Determine the [X, Y] coordinate at the center of the cell enclosing the given text.  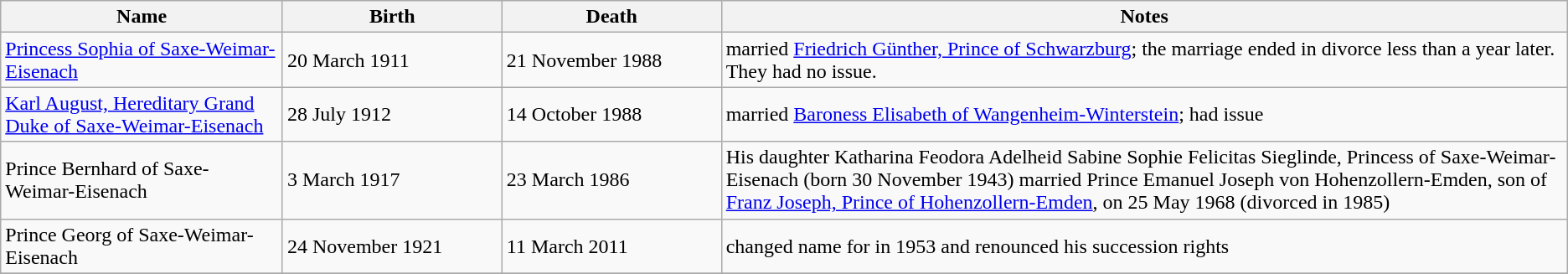
married Baroness Elisabeth of Wangenheim-Winterstein; had issue [1144, 114]
11 March 2011 [611, 246]
changed name for in 1953 and renounced his succession rights [1144, 246]
Notes [1144, 17]
21 November 1988 [611, 60]
Prince Bernhard of Saxe-Weimar-Eisenach [142, 180]
23 March 1986 [611, 180]
20 March 1911 [392, 60]
Birth [392, 17]
Karl August, Hereditary Grand Duke of Saxe-Weimar-Eisenach [142, 114]
Princess Sophia of Saxe-Weimar-Eisenach [142, 60]
married Friedrich Günther, Prince of Schwarzburg; the marriage ended in divorce less than a year later. They had no issue. [1144, 60]
14 October 1988 [611, 114]
Prince Georg of Saxe-Weimar-Eisenach [142, 246]
Death [611, 17]
3 March 1917 [392, 180]
Name [142, 17]
28 July 1912 [392, 114]
24 November 1921 [392, 246]
